Determine the [x, y] coordinate at the center of the cell enclosing the given text.  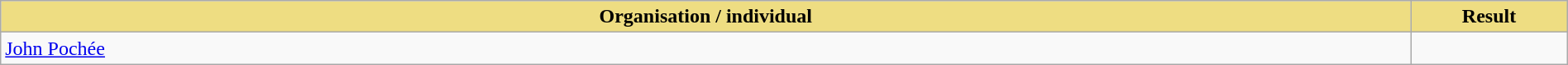
Result [1489, 17]
Organisation / individual [706, 17]
John Pochée [706, 48]
